Pinpoint the cell where the given text exists, returning its (X, Y) midpoint coordinate. 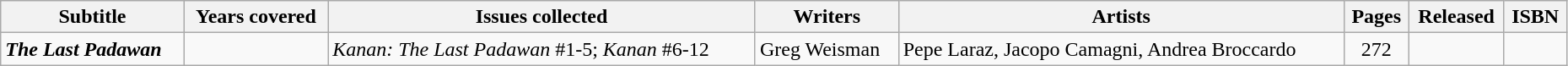
The Last Padawan (93, 49)
Pepe Laraz, Jacopo Camagni, Andrea Broccardo (1121, 49)
Released (1456, 17)
Pages (1377, 17)
Artists (1121, 17)
Kanan: The Last Padawan #1-5; Kanan #6-12 (542, 49)
ISBN (1535, 17)
272 (1377, 49)
Issues collected (542, 17)
Greg Weisman (827, 49)
Years covered (256, 17)
Writers (827, 17)
Subtitle (93, 17)
